Identify which cell holds the provided text, then report its (x, y) central coordinate. 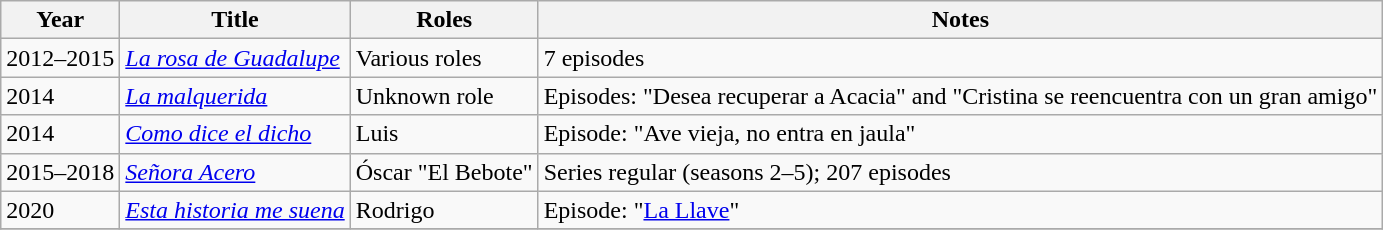
Como dice el dicho (235, 134)
Luis (444, 134)
2012–2015 (60, 58)
Señora Acero (235, 172)
Óscar "El Bebote" (444, 172)
Year (60, 20)
2020 (60, 210)
Esta historia me suena (235, 210)
Roles (444, 20)
Series regular (seasons 2–5); 207 episodes (960, 172)
Various roles (444, 58)
La rosa de Guadalupe (235, 58)
Unknown role (444, 96)
La malquerida (235, 96)
Title (235, 20)
Rodrigo (444, 210)
Episode: "Ave vieja, no entra en jaula" (960, 134)
7 episodes (960, 58)
Notes (960, 20)
Episode: "La Llave" (960, 210)
Episodes: "Desea recuperar a Acacia" and "Cristina se reencuentra con un gran amigo" (960, 96)
2015–2018 (60, 172)
